Output the (x, y) coordinate of the center of the cell containing the given text.  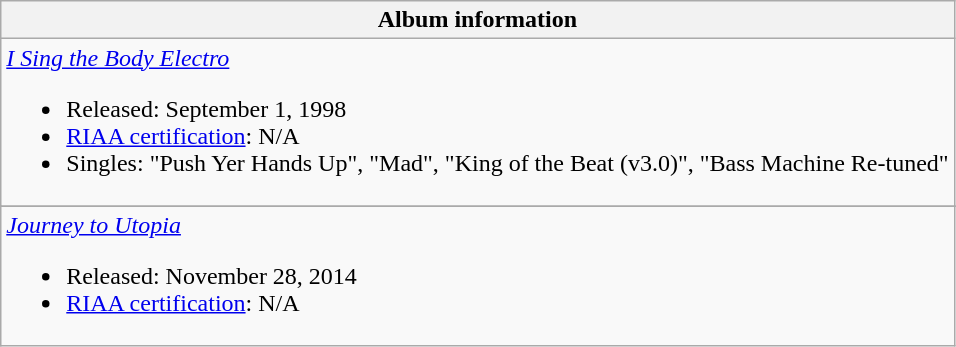
Album information (478, 20)
Journey to UtopiaReleased: November 28, 2014RIAA certification: N/A (478, 276)
